Detect which cell encompasses the target text, then output its [x, y] center coordinate. 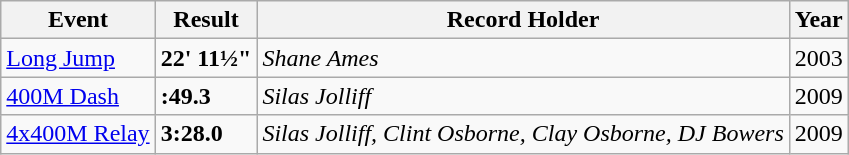
22' 11½" [206, 58]
400M Dash [78, 96]
:49.3 [206, 96]
Silas Jolliff, Clint Osborne, Clay Osborne, DJ Bowers [523, 134]
4x400M Relay [78, 134]
Long Jump [78, 58]
Event [78, 20]
2003 [818, 58]
Shane Ames [523, 58]
Year [818, 20]
Record Holder [523, 20]
Result [206, 20]
Silas Jolliff [523, 96]
3:28.0 [206, 134]
